Search for the cell housing the specified text and yield its [x, y] center coordinate. 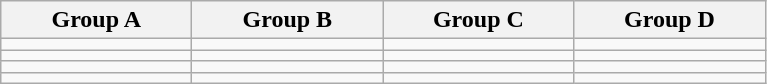
Group B [288, 20]
Group A [96, 20]
Group D [670, 20]
Group C [478, 20]
